For the text-containing cell, return its midpoint in (X, Y) coordinate format. 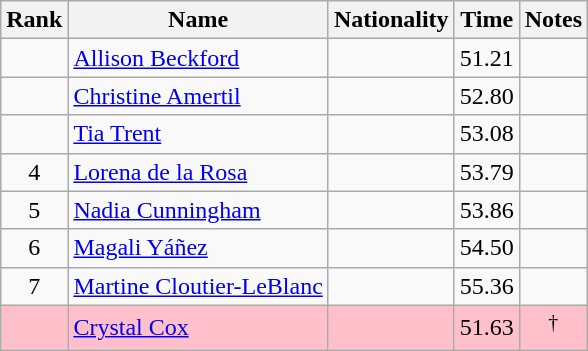
5 (34, 210)
Martine Cloutier-LeBlanc (198, 286)
Lorena de la Rosa (198, 172)
4 (34, 172)
53.86 (486, 210)
51.21 (486, 58)
Nadia Cunningham (198, 210)
Name (198, 20)
7 (34, 286)
6 (34, 248)
Nationality (391, 20)
Tia Trent (198, 134)
Time (486, 20)
Magali Yáñez (198, 248)
53.08 (486, 134)
Allison Beckford (198, 58)
52.80 (486, 96)
Crystal Cox (198, 328)
55.36 (486, 286)
54.50 (486, 248)
51.63 (486, 328)
Notes (553, 20)
Christine Amertil (198, 96)
Rank (34, 20)
† (553, 328)
53.79 (486, 172)
